Search for the cell housing the specified text and yield its (x, y) center coordinate. 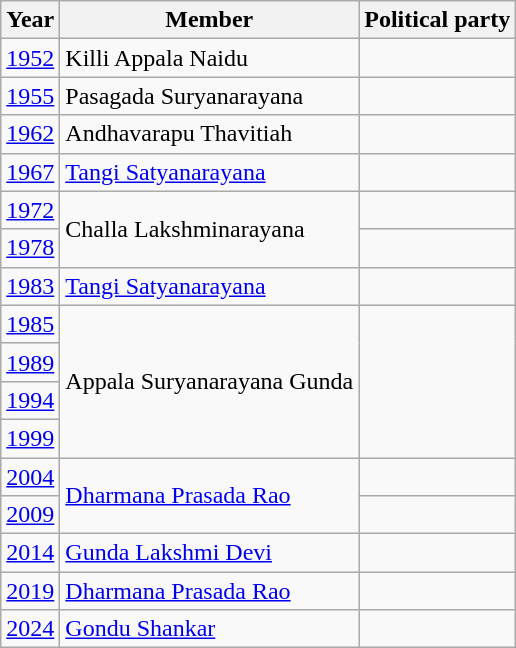
1952 (30, 58)
Year (30, 20)
2019 (30, 591)
Appala Suryanarayana Gunda (210, 381)
Andhavarapu Thavitiah (210, 134)
1983 (30, 286)
1967 (30, 172)
2009 (30, 515)
Member (210, 20)
Pasagada Suryanarayana (210, 96)
Killi Appala Naidu (210, 58)
2004 (30, 477)
Political party (438, 20)
1994 (30, 400)
Gondu Shankar (210, 629)
Gunda Lakshmi Devi (210, 553)
1999 (30, 438)
1972 (30, 210)
1962 (30, 134)
1989 (30, 362)
1985 (30, 324)
Challa Lakshminarayana (210, 229)
1955 (30, 96)
2014 (30, 553)
2024 (30, 629)
1978 (30, 248)
